Return the [X, Y] coordinate for the center point of the cell that contains the specified text.  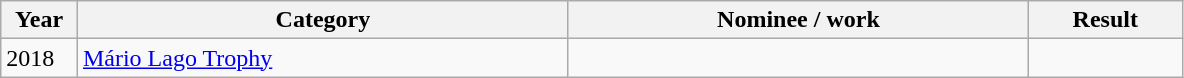
2018 [40, 58]
Category [322, 20]
Nominee / work [798, 20]
Year [40, 20]
Result [1106, 20]
Mário Lago Trophy [322, 58]
